Pinpoint the cell where the given text exists, returning its [x, y] midpoint coordinate. 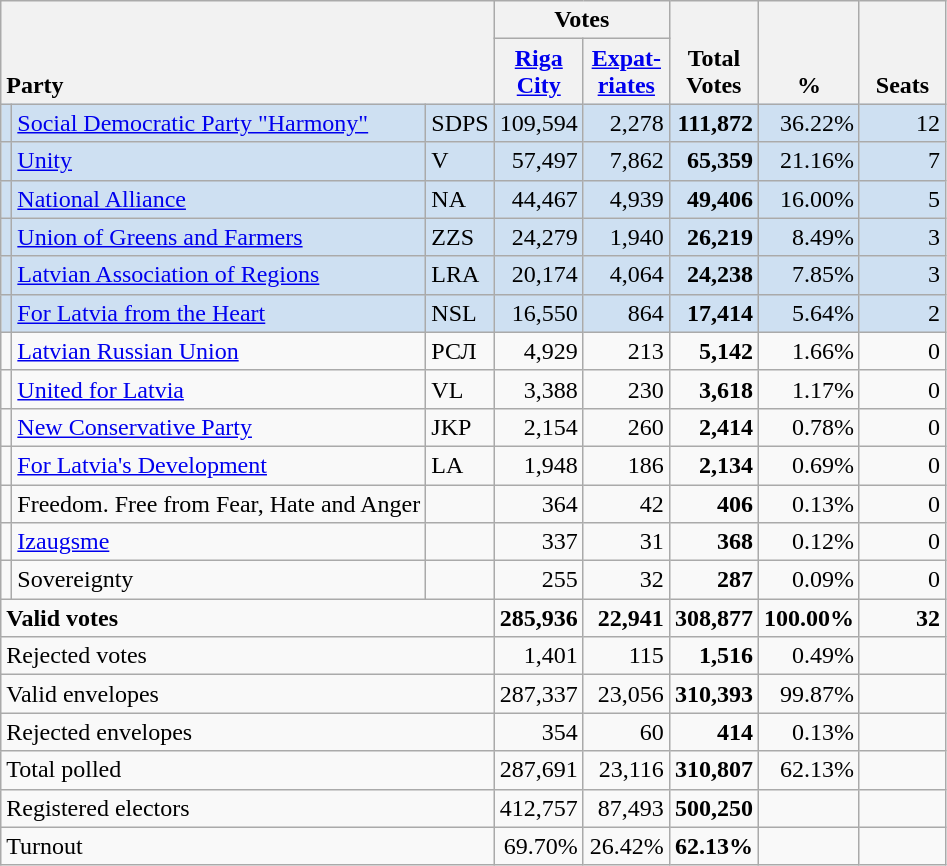
Riga City [538, 72]
16.00% [808, 199]
87,493 [626, 808]
SDPS [460, 123]
0.49% [808, 656]
115 [626, 656]
412,757 [538, 808]
57,497 [538, 161]
23,116 [626, 770]
69.70% [538, 846]
186 [626, 465]
% [808, 52]
Latvian Russian Union [219, 351]
Rejected votes [248, 656]
8.49% [808, 237]
5.64% [808, 313]
308,877 [714, 618]
1,940 [626, 237]
7 [902, 161]
368 [714, 542]
3,618 [714, 389]
LRA [460, 275]
310,393 [714, 694]
5 [902, 199]
3,388 [538, 389]
16,550 [538, 313]
Sovereignty [219, 580]
Party [248, 52]
500,250 [714, 808]
Total Votes [714, 52]
31 [626, 542]
406 [714, 503]
Expat- riates [626, 72]
337 [538, 542]
42 [626, 503]
287,691 [538, 770]
For Latvia's Development [219, 465]
354 [538, 732]
60 [626, 732]
65,359 [714, 161]
864 [626, 313]
109,594 [538, 123]
Social Democratic Party "Harmony" [219, 123]
Total polled [248, 770]
100.00% [808, 618]
255 [538, 580]
1,401 [538, 656]
United for Latvia [219, 389]
New Conservative Party [219, 427]
7.85% [808, 275]
РСЛ [460, 351]
For Latvia from the Heart [219, 313]
JKP [460, 427]
4,064 [626, 275]
5,142 [714, 351]
2 [902, 313]
Votes [582, 20]
Registered electors [248, 808]
36.22% [808, 123]
287,337 [538, 694]
213 [626, 351]
26,219 [714, 237]
310,807 [714, 770]
Unity [219, 161]
23,056 [626, 694]
2,414 [714, 427]
364 [538, 503]
99.87% [808, 694]
230 [626, 389]
26.42% [626, 846]
0.69% [808, 465]
22,941 [626, 618]
Valid votes [248, 618]
0.78% [808, 427]
1,516 [714, 656]
2,278 [626, 123]
2,154 [538, 427]
Valid envelopes [248, 694]
0.09% [808, 580]
0.12% [808, 542]
National Alliance [219, 199]
24,279 [538, 237]
Latvian Association of Regions [219, 275]
414 [714, 732]
44,467 [538, 199]
287 [714, 580]
Union of Greens and Farmers [219, 237]
1.17% [808, 389]
Freedom. Free from Fear, Hate and Anger [219, 503]
260 [626, 427]
21.16% [808, 161]
285,936 [538, 618]
1,948 [538, 465]
Rejected envelopes [248, 732]
24,238 [714, 275]
17,414 [714, 313]
ZZS [460, 237]
NSL [460, 313]
1.66% [808, 351]
4,929 [538, 351]
NA [460, 199]
20,174 [538, 275]
111,872 [714, 123]
Seats [902, 52]
Turnout [248, 846]
49,406 [714, 199]
2,134 [714, 465]
VL [460, 389]
LA [460, 465]
V [460, 161]
4,939 [626, 199]
12 [902, 123]
Izaugsme [219, 542]
7,862 [626, 161]
